Detect which cell encompasses the target text, then output its [X, Y] center coordinate. 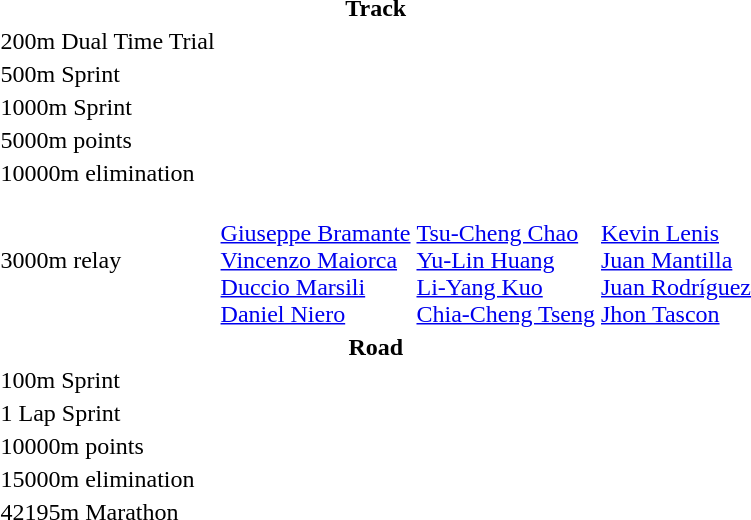
Giuseppe BramanteVincenzo MaiorcaDuccio MarsiliDaniel Niero [316, 260]
Tsu-Cheng ChaoYu-Lin HuangLi-Yang KuoChia-Cheng Tseng [506, 260]
